Determine the (X, Y) coordinate at the center of the cell enclosing the given text.  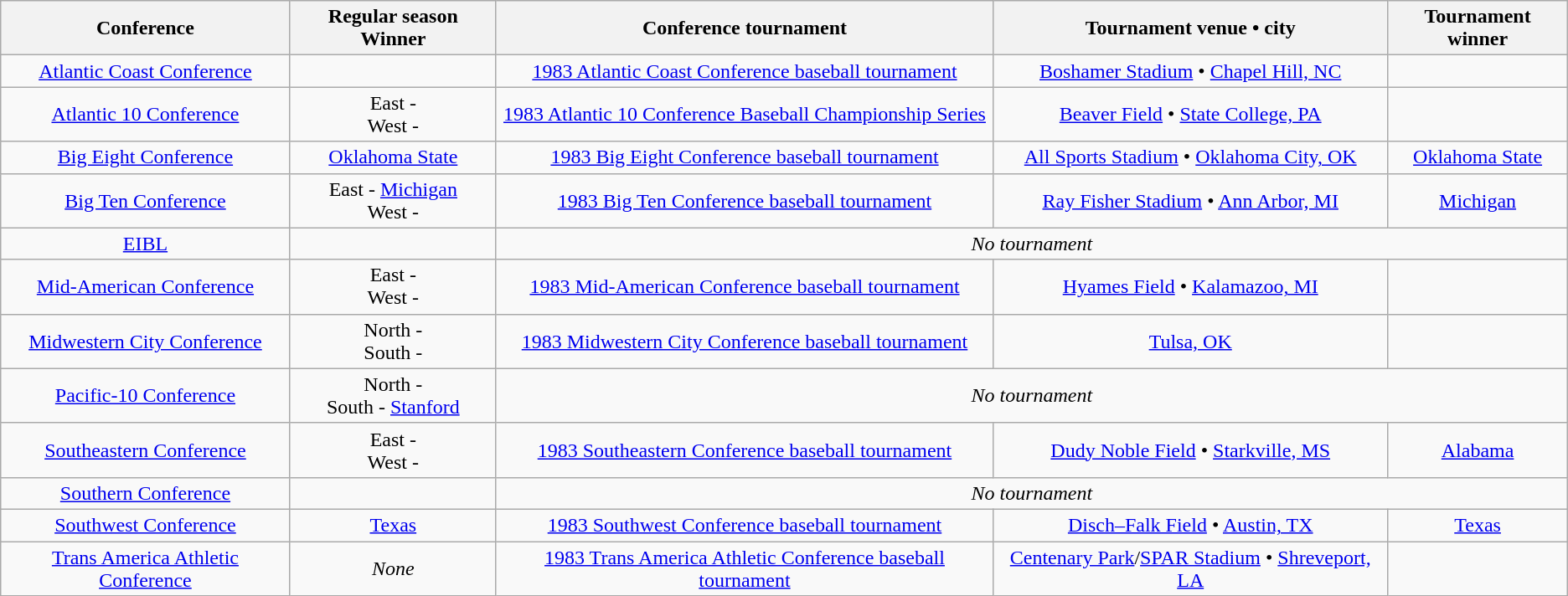
1983 Midwestern City Conference baseball tournament (744, 342)
1983 Trans America Athletic Conference baseball tournament (744, 568)
Centenary Park/SPAR Stadium • Shreveport, LA (1189, 568)
Boshamer Stadium • Chapel Hill, NC (1189, 71)
EIBL (146, 244)
North - South - Stanford (393, 395)
1983 Southwest Conference baseball tournament (744, 525)
All Sports Stadium • Oklahoma City, OK (1189, 157)
Big Ten Conference (146, 201)
Big Eight Conference (146, 157)
Atlantic 10 Conference (146, 114)
1983 Big Eight Conference baseball tournament (744, 157)
Southeastern Conference (146, 450)
Disch–Falk Field • Austin, TX (1189, 525)
North - South - (393, 342)
East - MichiganWest - (393, 201)
Tournament venue • city (1189, 28)
Alabama (1478, 450)
Tulsa, OK (1189, 342)
Southern Conference (146, 493)
Michigan (1478, 201)
Regular season Winner (393, 28)
1983 Big Ten Conference baseball tournament (744, 201)
Southwest Conference (146, 525)
None (393, 568)
Pacific-10 Conference (146, 395)
Mid-American Conference (146, 286)
Trans America Athletic Conference (146, 568)
Tournament winner (1478, 28)
Beaver Field • State College, PA (1189, 114)
Dudy Noble Field • Starkville, MS (1189, 450)
1983 Southeastern Conference baseball tournament (744, 450)
1983 Atlantic Coast Conference baseball tournament (744, 71)
Conference tournament (744, 28)
Conference (146, 28)
1983 Mid-American Conference baseball tournament (744, 286)
1983 Atlantic 10 Conference Baseball Championship Series (744, 114)
Hyames Field • Kalamazoo, MI (1189, 286)
Atlantic Coast Conference (146, 71)
Midwestern City Conference (146, 342)
Ray Fisher Stadium • Ann Arbor, MI (1189, 201)
